From the cell containing the given text, extract its center point as [x, y] coordinate. 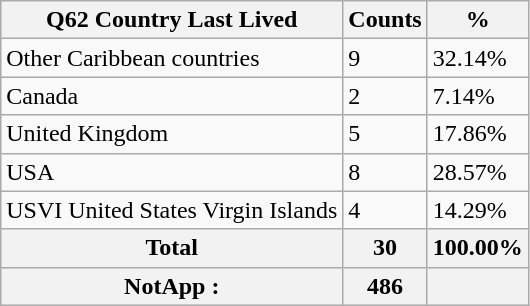
32.14% [478, 58]
8 [385, 172]
NotApp : [172, 286]
5 [385, 134]
100.00% [478, 248]
17.86% [478, 134]
2 [385, 96]
28.57% [478, 172]
Canada [172, 96]
USVI United States Virgin Islands [172, 210]
9 [385, 58]
United Kingdom [172, 134]
14.29% [478, 210]
% [478, 20]
Total [172, 248]
USA [172, 172]
Other Caribbean countries [172, 58]
7.14% [478, 96]
486 [385, 286]
4 [385, 210]
Q62 Country Last Lived [172, 20]
Counts [385, 20]
30 [385, 248]
